Capture the cell that displays the provided text and extract its [x, y] central coordinate. 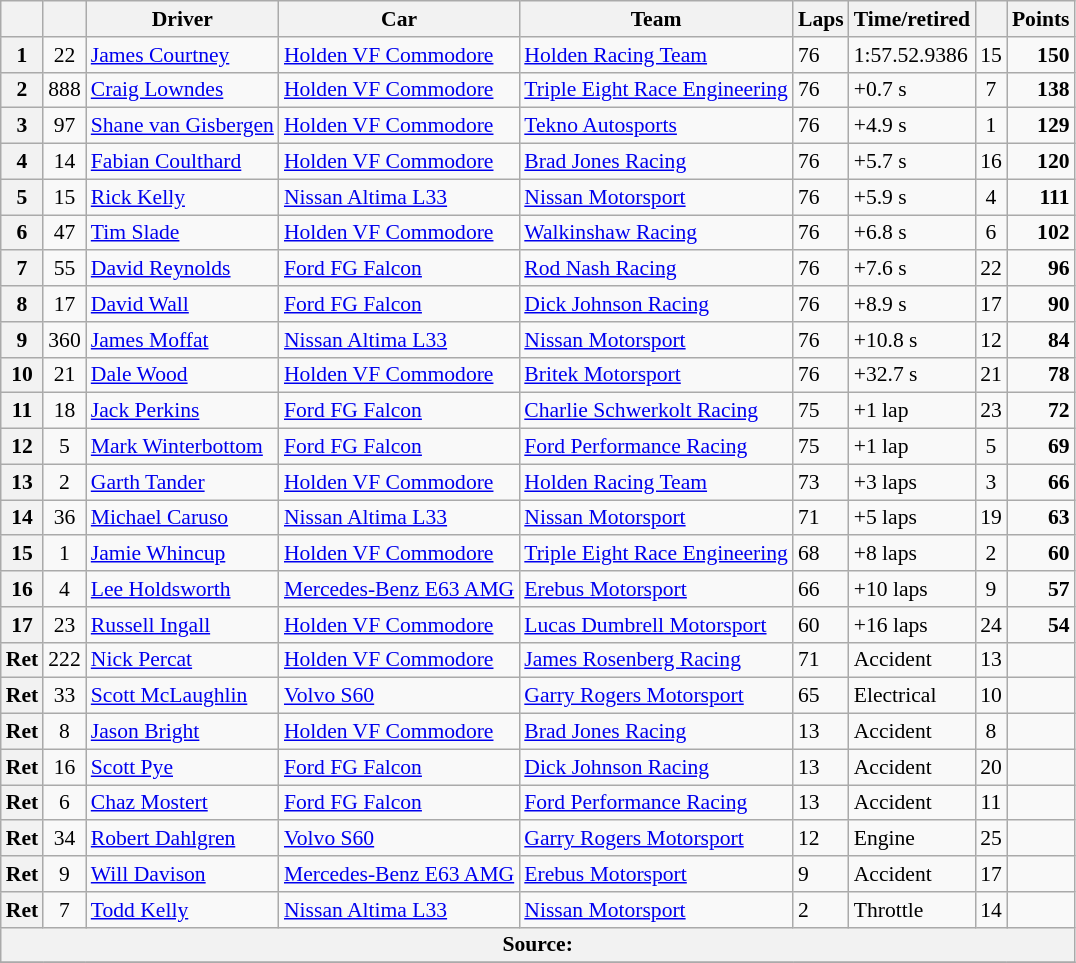
Engine [912, 839]
222 [64, 660]
150 [1041, 55]
19 [991, 518]
Time/retired [912, 19]
+5 laps [912, 518]
34 [64, 839]
David Wall [182, 304]
96 [1041, 269]
1:57.52.9386 [912, 55]
+8 laps [912, 554]
Robert Dahlgren [182, 839]
Jamie Whincup [182, 554]
33 [64, 696]
55 [64, 269]
+8.9 s [912, 304]
Rick Kelly [182, 197]
Charlie Schwerkolt Racing [656, 411]
Lee Holdsworth [182, 589]
97 [64, 126]
47 [64, 233]
888 [64, 90]
+10.8 s [912, 340]
120 [1041, 162]
Scott McLaughlin [182, 696]
Chaz Mostert [182, 803]
Walkinshaw Racing [656, 233]
Jason Bright [182, 732]
68 [821, 554]
+10 laps [912, 589]
Electrical [912, 696]
73 [821, 482]
Shane van Gisbergen [182, 126]
+3 laps [912, 482]
James Rosenberg Racing [656, 660]
Tekno Autosports [656, 126]
72 [1041, 411]
Scott Pye [182, 767]
+7.6 s [912, 269]
Lucas Dumbrell Motorsport [656, 625]
Laps [821, 19]
Car [399, 19]
Points [1041, 19]
+16 laps [912, 625]
Michael Caruso [182, 518]
Tim Slade [182, 233]
Britek Motorsport [656, 375]
Will Davison [182, 874]
+4.9 s [912, 126]
78 [1041, 375]
Rod Nash Racing [656, 269]
90 [1041, 304]
+0.7 s [912, 90]
Source: [538, 945]
Team [656, 19]
Jack Perkins [182, 411]
James Moffat [182, 340]
111 [1041, 197]
36 [64, 518]
18 [64, 411]
+6.8 s [912, 233]
Nick Percat [182, 660]
24 [991, 625]
+5.9 s [912, 197]
Craig Lowndes [182, 90]
+5.7 s [912, 162]
54 [1041, 625]
25 [991, 839]
138 [1041, 90]
Driver [182, 19]
102 [1041, 233]
Dale Wood [182, 375]
20 [991, 767]
Fabian Coulthard [182, 162]
Todd Kelly [182, 910]
63 [1041, 518]
129 [1041, 126]
David Reynolds [182, 269]
Mark Winterbottom [182, 447]
84 [1041, 340]
69 [1041, 447]
James Courtney [182, 55]
65 [821, 696]
Russell Ingall [182, 625]
+32.7 s [912, 375]
Throttle [912, 910]
360 [64, 340]
57 [1041, 589]
Garth Tander [182, 482]
